Return the [x, y] coordinate for the center point of the cell that contains the specified text.  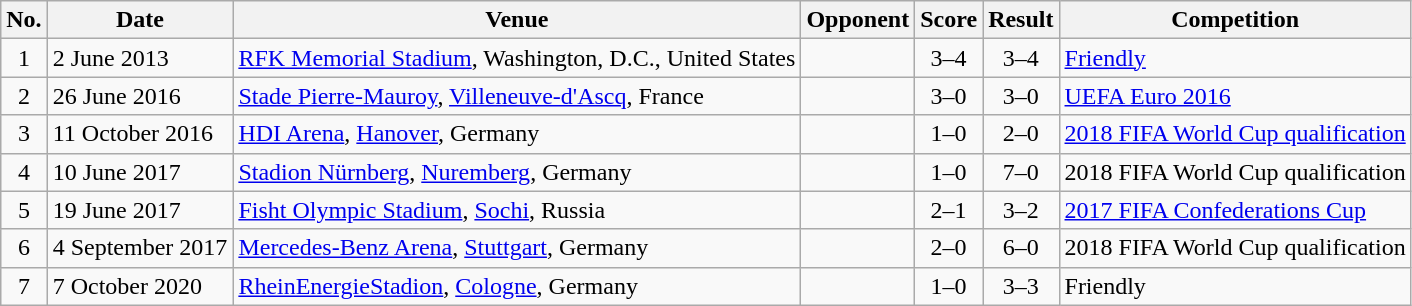
11 October 2016 [140, 134]
Stadion Nürnberg, Nuremberg, Germany [517, 172]
5 [24, 210]
7 [24, 286]
Result [1021, 20]
10 June 2017 [140, 172]
Stade Pierre-Mauroy, Villeneuve-d'Ascq, France [517, 96]
Date [140, 20]
6–0 [1021, 248]
1 [24, 58]
2 June 2013 [140, 58]
3–3 [1021, 286]
3 [24, 134]
Fisht Olympic Stadium, Sochi, Russia [517, 210]
RheinEnergieStadion, Cologne, Germany [517, 286]
Score [949, 20]
4 [24, 172]
HDI Arena, Hanover, Germany [517, 134]
Opponent [858, 20]
26 June 2016 [140, 96]
7 October 2020 [140, 286]
Competition [1235, 20]
3–2 [1021, 210]
6 [24, 248]
RFK Memorial Stadium, Washington, D.C., United States [517, 58]
Venue [517, 20]
4 September 2017 [140, 248]
Mercedes-Benz Arena, Stuttgart, Germany [517, 248]
7–0 [1021, 172]
2 [24, 96]
19 June 2017 [140, 210]
No. [24, 20]
UEFA Euro 2016 [1235, 96]
2017 FIFA Confederations Cup [1235, 210]
2–1 [949, 210]
